Capture the cell that displays the provided text and extract its [X, Y] central coordinate. 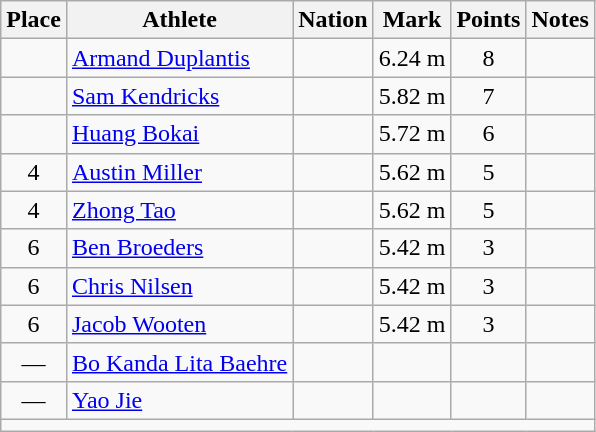
Athlete [179, 20]
7 [488, 96]
8 [488, 58]
Bo Kanda Lita Baehre [179, 362]
Austin Miller [179, 172]
Place [34, 20]
Ben Broeders [179, 248]
Notes [560, 20]
5.72 m [412, 134]
Jacob Wooten [179, 324]
Zhong Tao [179, 210]
5.82 m [412, 96]
Mark [412, 20]
Huang Bokai [179, 134]
Yao Jie [179, 400]
Nation [333, 20]
6.24 m [412, 58]
Chris Nilsen [179, 286]
Armand Duplantis [179, 58]
Points [488, 20]
Sam Kendricks [179, 96]
